From the cell containing the given text, extract its center point as [X, Y] coordinate. 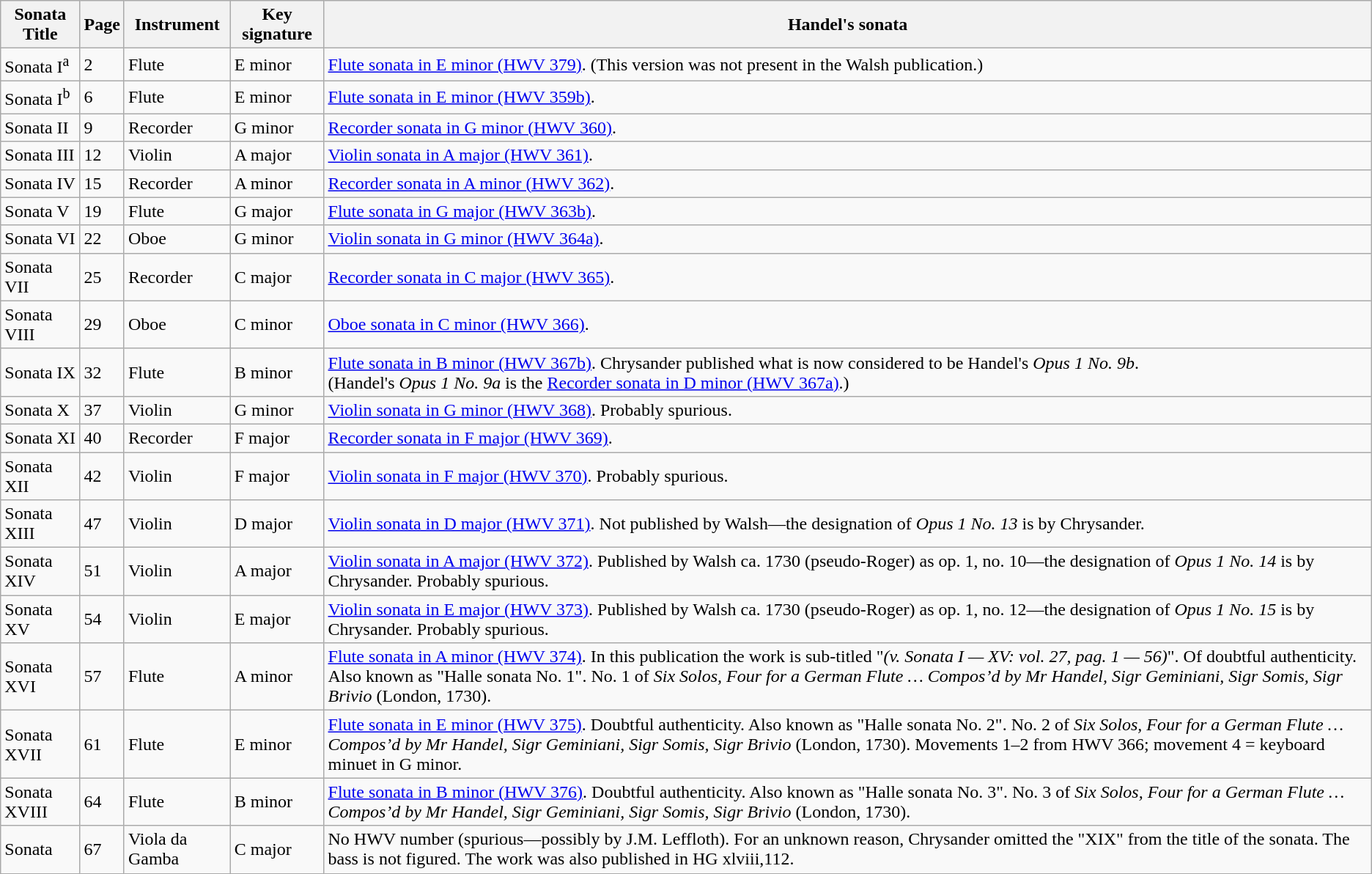
6 [102, 97]
Page [102, 25]
Flute sonata in E minor (HWV 359b). [847, 97]
22 [102, 239]
Sonata II [40, 128]
67 [102, 849]
Sonata Title [40, 25]
D major [277, 524]
42 [102, 477]
54 [102, 619]
Recorder sonata in G minor (HWV 360). [847, 128]
Violin sonata in F major (HWV 370). Probably spurious. [847, 477]
57 [102, 677]
Sonata Ia [40, 65]
Sonata Ib [40, 97]
64 [102, 802]
E major [277, 619]
Violin sonata in G minor (HWV 364a). [847, 239]
Violin sonata in A major (HWV 361). [847, 155]
15 [102, 183]
Sonata VII [40, 277]
Sonata XI [40, 438]
G major [277, 211]
51 [102, 572]
Sonata VI [40, 239]
Sonata XIII [40, 524]
Flute sonata in G major (HWV 363b). [847, 211]
Handel's sonata [847, 25]
Violin sonata in G minor (HWV 368). Probably spurious. [847, 410]
Key signature [277, 25]
Sonata V [40, 211]
2 [102, 65]
Sonata III [40, 155]
Oboe sonata in C minor (HWV 366). [847, 324]
Sonata [40, 849]
Recorder sonata in C major (HWV 365). [847, 277]
C minor [277, 324]
61 [102, 744]
47 [102, 524]
Recorder sonata in F major (HWV 369). [847, 438]
Sonata IX [40, 372]
Instrument [177, 25]
9 [102, 128]
Sonata XV [40, 619]
Sonata XVI [40, 677]
Sonata XII [40, 477]
40 [102, 438]
Sonata X [40, 410]
Violin sonata in D major (HWV 371). Not published by Walsh—the designation of Opus 1 No. 13 is by Chrysander. [847, 524]
Sonata IV [40, 183]
Viola da Gamba [177, 849]
32 [102, 372]
Sonata VIII [40, 324]
Flute sonata in E minor (HWV 379). (This version was not present in the Walsh publication.) [847, 65]
37 [102, 410]
Sonata XVIII [40, 802]
25 [102, 277]
19 [102, 211]
Recorder sonata in A minor (HWV 362). [847, 183]
29 [102, 324]
12 [102, 155]
Sonata XIV [40, 572]
Sonata XVII [40, 744]
